Locate the cell with the specified text and output its (x, y) center coordinate. 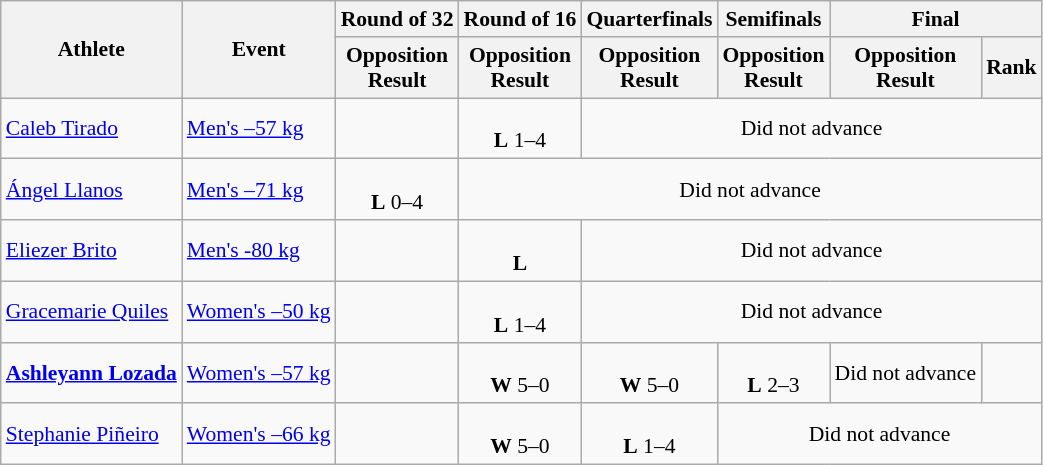
Women's –66 kg (259, 434)
Round of 32 (398, 19)
Gracemarie Quiles (92, 312)
Round of 16 (520, 19)
Quarterfinals (649, 19)
Caleb Tirado (92, 128)
Women's –57 kg (259, 372)
Men's –71 kg (259, 190)
Final (936, 19)
Rank (1012, 68)
Event (259, 50)
Eliezer Brito (92, 250)
L 2–3 (773, 372)
L 0–4 (398, 190)
Ashleyann Lozada (92, 372)
Athlete (92, 50)
Men's -80 kg (259, 250)
Semifinals (773, 19)
L (520, 250)
Ángel Llanos (92, 190)
Women's –50 kg (259, 312)
Stephanie Piñeiro (92, 434)
Men's –57 kg (259, 128)
